Return the (X, Y) coordinate for the center point of the cell that contains the specified text.  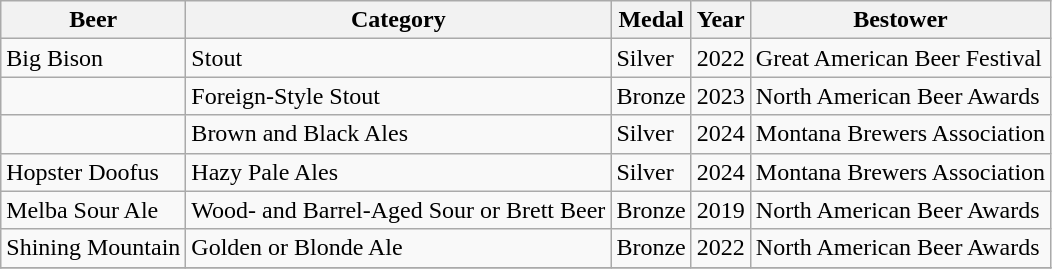
Shining Mountain (94, 248)
Wood- and Barrel-Aged Sour or Brett Beer (398, 210)
2023 (720, 96)
Year (720, 20)
Bestower (900, 20)
Golden or Blonde Ale (398, 248)
Big Bison (94, 58)
Hazy Pale Ales (398, 172)
Hopster Doofus (94, 172)
Great American Beer Festival (900, 58)
Stout (398, 58)
Brown and Black Ales (398, 134)
2019 (720, 210)
Foreign-Style Stout (398, 96)
Melba Sour Ale (94, 210)
Medal (651, 20)
Category (398, 20)
Beer (94, 20)
